Identify which cell holds the provided text, then report its (X, Y) central coordinate. 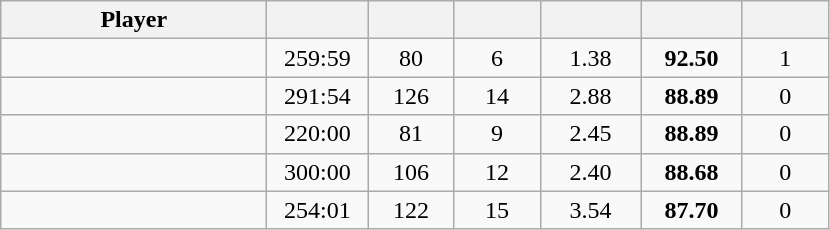
2.88 (590, 96)
Player (134, 20)
300:00 (318, 172)
122 (411, 210)
126 (411, 96)
14 (497, 96)
259:59 (318, 58)
291:54 (318, 96)
254:01 (318, 210)
88.68 (692, 172)
15 (497, 210)
81 (411, 134)
2.45 (590, 134)
2.40 (590, 172)
106 (411, 172)
1 (785, 58)
1.38 (590, 58)
6 (497, 58)
87.70 (692, 210)
80 (411, 58)
220:00 (318, 134)
12 (497, 172)
9 (497, 134)
92.50 (692, 58)
3.54 (590, 210)
